Locate the cell with the specified text and output its [X, Y] center coordinate. 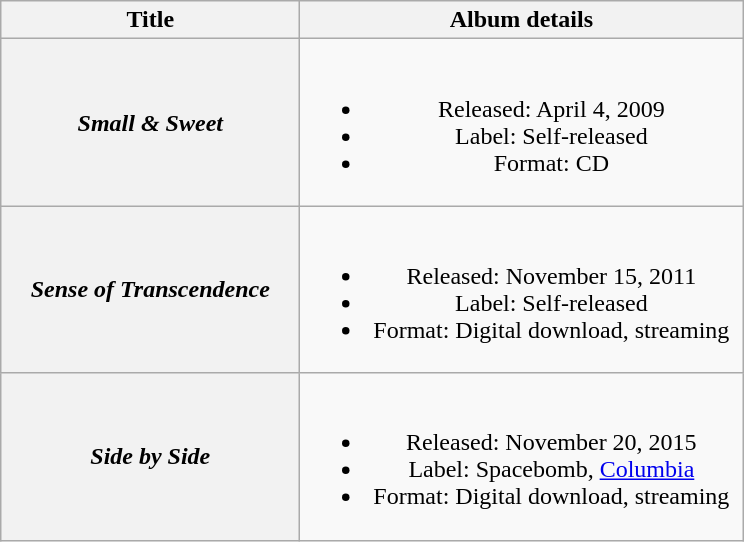
Sense of Transcendence [150, 290]
Small & Sweet [150, 122]
Released: November 15, 2011Label: Self-releasedFormat: Digital download, streaming [522, 290]
Released: April 4, 2009Label: Self-releasedFormat: CD [522, 122]
Album details [522, 20]
Released: November 20, 2015Label: Spacebomb, ColumbiaFormat: Digital download, streaming [522, 456]
Side by Side [150, 456]
Title [150, 20]
